Return the [x, y] coordinate for the center point of the cell that contains the specified text.  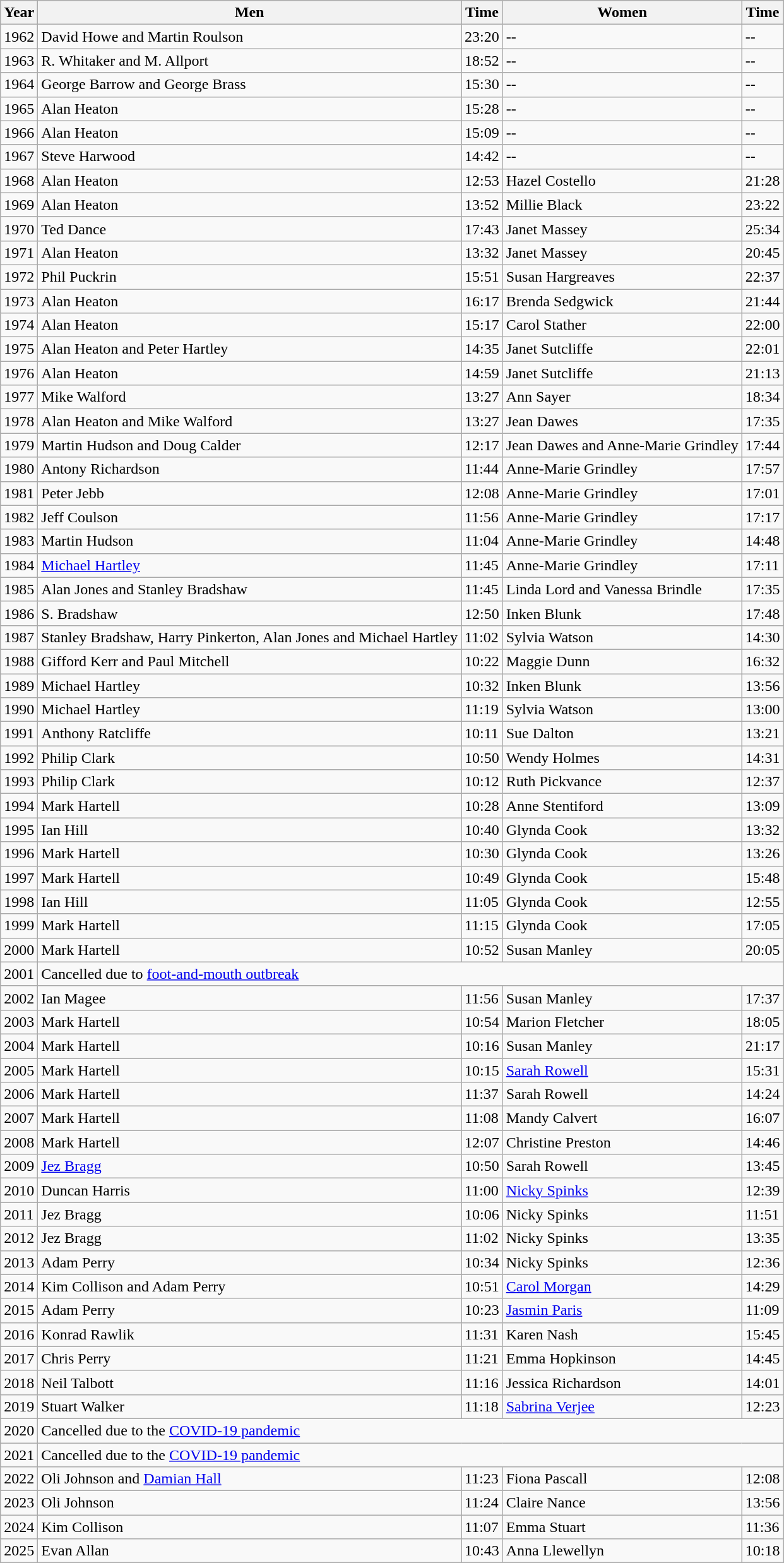
Jessica Richardson [622, 1382]
10:28 [482, 806]
1964 [19, 85]
1981 [19, 493]
Ann Sayer [622, 397]
10:15 [482, 1070]
Stuart Walker [250, 1406]
17:44 [763, 445]
11:16 [482, 1382]
1962 [19, 37]
2010 [19, 1190]
2005 [19, 1070]
20:05 [763, 950]
10:30 [482, 854]
12:39 [763, 1190]
17:57 [763, 469]
2025 [19, 1551]
1986 [19, 613]
Linda Lord and Vanessa Brindle [622, 589]
15:28 [482, 109]
14:42 [482, 157]
12:17 [482, 445]
14:29 [763, 1286]
1971 [19, 253]
12:23 [763, 1406]
11:24 [482, 1503]
10:52 [482, 950]
23:22 [763, 205]
10:11 [482, 734]
Hazel Costello [622, 181]
1999 [19, 926]
2020 [19, 1430]
Christine Preston [622, 1142]
2009 [19, 1166]
14:48 [763, 541]
2003 [19, 1022]
1975 [19, 349]
17:05 [763, 926]
Men [250, 13]
15:09 [482, 133]
Antony Richardson [250, 469]
Phil Puckrin [250, 277]
10:22 [482, 661]
11:15 [482, 926]
11:31 [482, 1334]
16:07 [763, 1118]
2007 [19, 1118]
1990 [19, 710]
1979 [19, 445]
Brenda Sedgwick [622, 301]
1965 [19, 109]
1995 [19, 830]
10:49 [482, 878]
1983 [19, 541]
12:37 [763, 782]
Kim Collison [250, 1527]
12:53 [482, 181]
15:51 [482, 277]
R. Whitaker and M. Allport [250, 61]
13:21 [763, 734]
11:36 [763, 1527]
Wendy Holmes [622, 758]
13:09 [763, 806]
11:08 [482, 1118]
Alan Heaton and Peter Hartley [250, 349]
15:17 [482, 325]
2012 [19, 1238]
Martin Hudson and Doug Calder [250, 445]
13:35 [763, 1238]
Ian Magee [250, 998]
11:21 [482, 1358]
1985 [19, 589]
1977 [19, 397]
1972 [19, 277]
1963 [19, 61]
2011 [19, 1214]
14:24 [763, 1094]
1966 [19, 133]
13:00 [763, 710]
10:06 [482, 1214]
18:05 [763, 1022]
11:19 [482, 710]
11:44 [482, 469]
11:00 [482, 1190]
11:09 [763, 1310]
Anne Stentiford [622, 806]
11:05 [482, 902]
Evan Allan [250, 1551]
12:50 [482, 613]
Duncan Harris [250, 1190]
Anthony Ratcliffe [250, 734]
11:18 [482, 1406]
17:01 [763, 493]
Karen Nash [622, 1334]
1996 [19, 854]
1993 [19, 782]
Emma Hopkinson [622, 1358]
18:34 [763, 397]
12:36 [763, 1262]
15:48 [763, 878]
21:44 [763, 301]
Carol Morgan [622, 1286]
George Barrow and George Brass [250, 85]
21:17 [763, 1046]
21:28 [763, 181]
22:01 [763, 349]
14:31 [763, 758]
10:34 [482, 1262]
2008 [19, 1142]
Steve Harwood [250, 157]
15:45 [763, 1334]
2002 [19, 998]
1997 [19, 878]
2000 [19, 950]
13:52 [482, 205]
10:40 [482, 830]
1992 [19, 758]
1987 [19, 637]
14:45 [763, 1358]
1989 [19, 685]
Emma Stuart [622, 1527]
11:51 [763, 1214]
10:51 [482, 1286]
12:07 [482, 1142]
23:20 [482, 37]
1976 [19, 373]
17:48 [763, 613]
2014 [19, 1286]
14:30 [763, 637]
2015 [19, 1310]
David Howe and Martin Roulson [250, 37]
Ted Dance [250, 229]
1970 [19, 229]
17:43 [482, 229]
1978 [19, 421]
Maggie Dunn [622, 661]
16:32 [763, 661]
2006 [19, 1094]
1982 [19, 517]
1998 [19, 902]
11:07 [482, 1527]
1988 [19, 661]
Mandy Calvert [622, 1118]
Alan Heaton and Mike Walford [250, 421]
2024 [19, 1527]
Anna Llewellyn [622, 1551]
Ruth Pickvance [622, 782]
Jean Dawes [622, 421]
21:13 [763, 373]
20:45 [763, 253]
Gifford Kerr and Paul Mitchell [250, 661]
2023 [19, 1503]
11:04 [482, 541]
1994 [19, 806]
10:43 [482, 1551]
11:37 [482, 1094]
Fiona Pascall [622, 1479]
S. Bradshaw [250, 613]
14:01 [763, 1382]
1967 [19, 157]
1991 [19, 734]
2013 [19, 1262]
11:23 [482, 1479]
2022 [19, 1479]
Jeff Coulson [250, 517]
10:54 [482, 1022]
Sue Dalton [622, 734]
Susan Hargreaves [622, 277]
15:30 [482, 85]
Neil Talbott [250, 1382]
Konrad Rawlik [250, 1334]
2017 [19, 1358]
22:37 [763, 277]
Martin Hudson [250, 541]
Year [19, 13]
Jasmin Paris [622, 1310]
10:16 [482, 1046]
25:34 [763, 229]
2001 [19, 974]
22:00 [763, 325]
2016 [19, 1334]
1969 [19, 205]
12:55 [763, 902]
10:23 [482, 1310]
17:11 [763, 565]
1984 [19, 565]
1973 [19, 301]
18:52 [482, 61]
14:59 [482, 373]
Kim Collison and Adam Perry [250, 1286]
Cancelled due to foot-and-mouth outbreak [410, 974]
16:17 [482, 301]
1968 [19, 181]
14:46 [763, 1142]
Alan Jones and Stanley Bradshaw [250, 589]
Women [622, 13]
Millie Black [622, 205]
Oli Johnson and Damian Hall [250, 1479]
Chris Perry [250, 1358]
2018 [19, 1382]
Marion Fletcher [622, 1022]
2004 [19, 1046]
Mike Walford [250, 397]
Claire Nance [622, 1503]
1980 [19, 469]
Oli Johnson [250, 1503]
1974 [19, 325]
2021 [19, 1454]
10:32 [482, 685]
14:35 [482, 349]
17:37 [763, 998]
13:45 [763, 1166]
Jean Dawes and Anne-Marie Grindley [622, 445]
10:12 [482, 782]
Sabrina Verjee [622, 1406]
Stanley Bradshaw, Harry Pinkerton, Alan Jones and Michael Hartley [250, 637]
Carol Stather [622, 325]
2019 [19, 1406]
13:26 [763, 854]
17:17 [763, 517]
Peter Jebb [250, 493]
15:31 [763, 1070]
10:18 [763, 1551]
